From the cell containing the given text, extract its center point as (X, Y) coordinate. 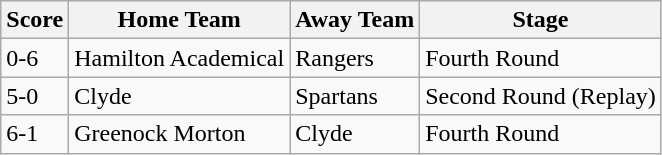
Second Round (Replay) (541, 96)
Stage (541, 20)
Away Team (355, 20)
Hamilton Academical (180, 58)
Score (35, 20)
Rangers (355, 58)
5-0 (35, 96)
0-6 (35, 58)
Greenock Morton (180, 134)
Spartans (355, 96)
Home Team (180, 20)
6-1 (35, 134)
